Output the (X, Y) coordinate of the center of the cell containing the given text.  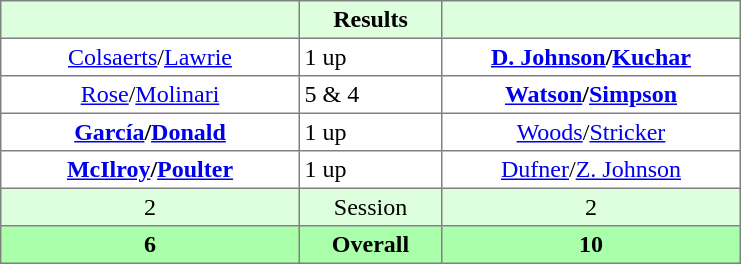
Woods/Stricker (591, 132)
6 (150, 245)
García/Donald (150, 132)
10 (591, 245)
D. Johnson/Kuchar (591, 57)
Colsaerts/Lawrie (150, 57)
Overall (370, 245)
Session (370, 207)
McIlroy/Poulter (150, 170)
Results (370, 20)
Rose/Molinari (150, 95)
5 & 4 (370, 95)
Watson/Simpson (591, 95)
Dufner/Z. Johnson (591, 170)
